Scan for the cell matching the given text and deliver its (x, y) coordinate at center. 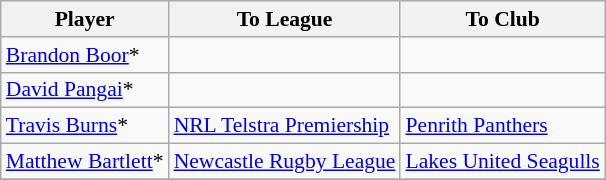
Matthew Bartlett* (85, 162)
Player (85, 19)
Lakes United Seagulls (502, 162)
To League (285, 19)
NRL Telstra Premiership (285, 126)
Penrith Panthers (502, 126)
To Club (502, 19)
Travis Burns* (85, 126)
David Pangai* (85, 90)
Brandon Boor* (85, 55)
Newcastle Rugby League (285, 162)
